From the cell containing the given text, extract its center point as [X, Y] coordinate. 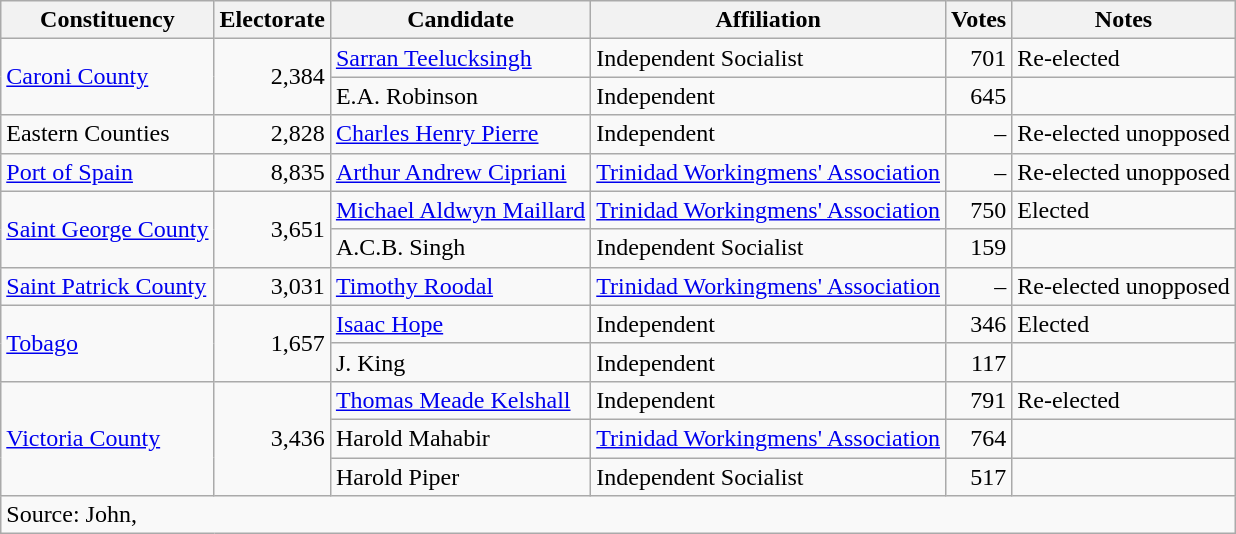
Electorate [272, 20]
2,828 [272, 134]
Saint George County [108, 229]
Sarran Teelucksingh [460, 58]
Michael Aldwyn Maillard [460, 210]
1,657 [272, 343]
Arthur Andrew Cipriani [460, 172]
8,835 [272, 172]
2,384 [272, 77]
Tobago [108, 343]
J. King [460, 362]
Constituency [108, 20]
346 [979, 324]
750 [979, 210]
Thomas Meade Kelshall [460, 400]
791 [979, 400]
Charles Henry Pierre [460, 134]
764 [979, 438]
159 [979, 248]
Caroni County [108, 77]
645 [979, 96]
Affiliation [768, 20]
Notes [1124, 20]
3,651 [272, 229]
3,031 [272, 286]
Timothy Roodal [460, 286]
3,436 [272, 438]
Isaac Hope [460, 324]
Saint Patrick County [108, 286]
Source: John, [618, 515]
Victoria County [108, 438]
Port of Spain [108, 172]
Eastern Counties [108, 134]
517 [979, 477]
701 [979, 58]
Harold Mahabir [460, 438]
117 [979, 362]
A.C.B. Singh [460, 248]
Candidate [460, 20]
Votes [979, 20]
E.A. Robinson [460, 96]
Harold Piper [460, 477]
